Determine the [x, y] coordinate at the center of the cell enclosing the given text.  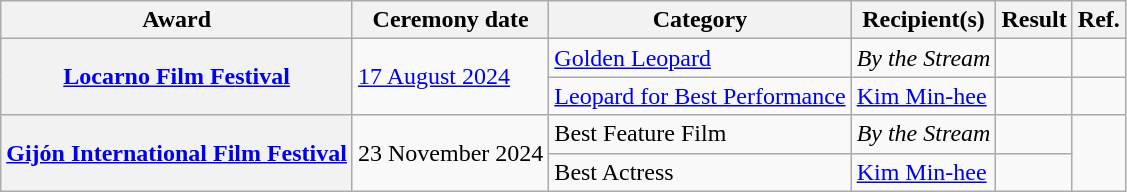
17 August 2024 [450, 77]
Golden Leopard [700, 58]
Recipient(s) [924, 20]
Leopard for Best Performance [700, 96]
23 November 2024 [450, 153]
Gijón International Film Festival [177, 153]
Ceremony date [450, 20]
Best Actress [700, 172]
Ref. [1098, 20]
Best Feature Film [700, 134]
Locarno Film Festival [177, 77]
Category [700, 20]
Award [177, 20]
Result [1034, 20]
